Provide the (X, Y) coordinate of the cell's center where the given text is located.  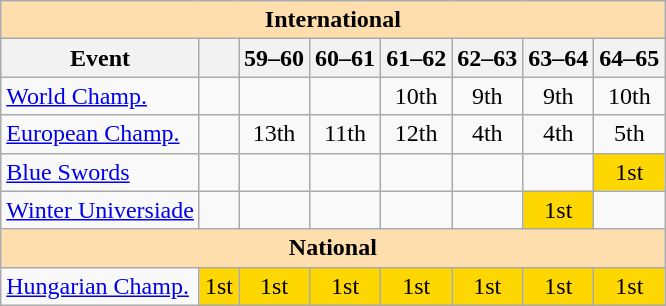
59–60 (274, 58)
European Champ. (100, 134)
National (333, 248)
Event (100, 58)
Blue Swords (100, 172)
World Champ. (100, 96)
11th (346, 134)
13th (274, 134)
5th (630, 134)
63–64 (558, 58)
64–65 (630, 58)
International (333, 20)
Winter Universiade (100, 210)
60–61 (346, 58)
Hungarian Champ. (100, 286)
62–63 (488, 58)
12th (416, 134)
61–62 (416, 58)
